Search for the cell housing the specified text and yield its [X, Y] center coordinate. 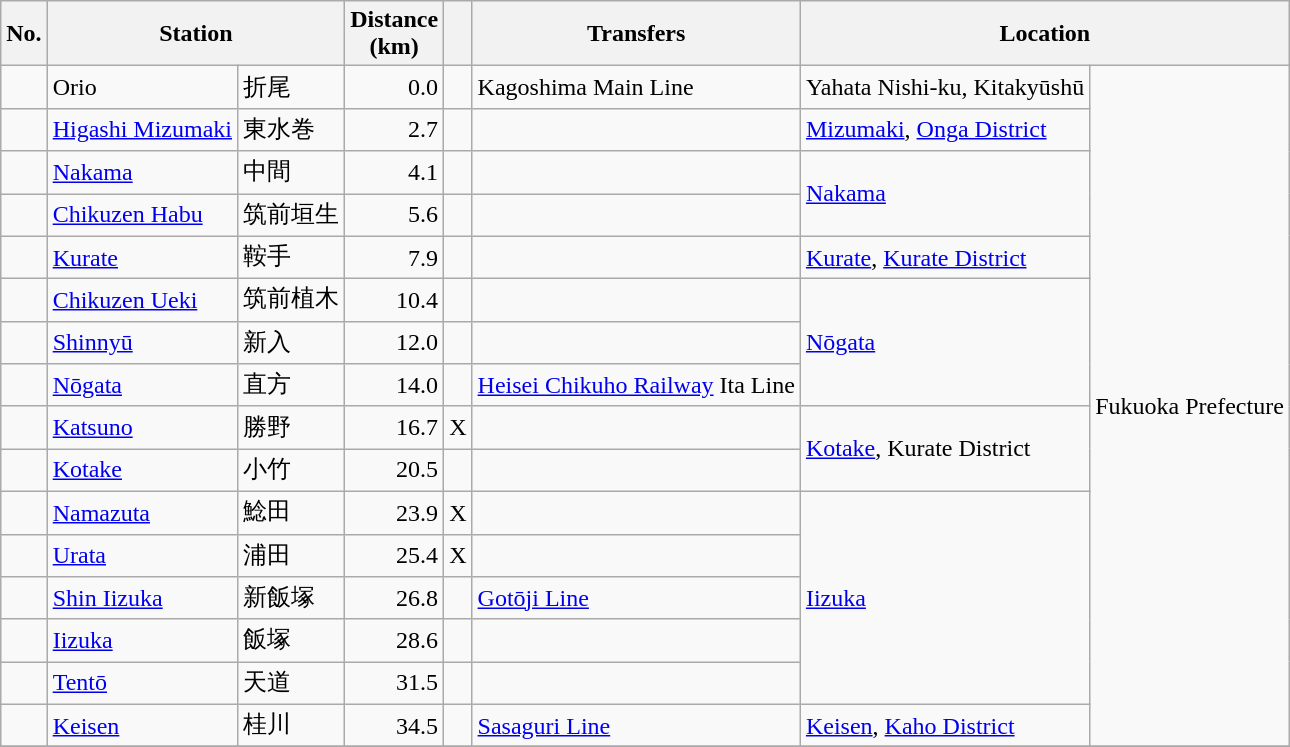
Sasaguri Line [636, 726]
直方 [292, 386]
Location [1044, 34]
Katsuno [142, 428]
Keisen [142, 726]
5.6 [394, 216]
No. [24, 34]
Distance(km) [394, 34]
桂川 [292, 726]
2.7 [394, 130]
Shinnyū [142, 342]
鯰田 [292, 512]
勝野 [292, 428]
Higashi Mizumaki [142, 130]
7.9 [394, 258]
10.4 [394, 300]
小竹 [292, 470]
Kagoshima Main Line [636, 88]
0.0 [394, 88]
Kotake, Kurate District [944, 448]
浦田 [292, 556]
34.5 [394, 726]
筑前植木 [292, 300]
東水巻 [292, 130]
Chikuzen Ueki [142, 300]
31.5 [394, 684]
折尾 [292, 88]
Keisen, Kaho District [944, 726]
天道 [292, 684]
Station [196, 34]
Heisei Chikuho Railway Ita Line [636, 386]
4.1 [394, 172]
12.0 [394, 342]
Transfers [636, 34]
20.5 [394, 470]
Shin Iizuka [142, 598]
鞍手 [292, 258]
23.9 [394, 512]
飯塚 [292, 640]
Yahata Nishi-ku, Kitakyūshū [944, 88]
14.0 [394, 386]
Tentō [142, 684]
Kurate [142, 258]
Gotōji Line [636, 598]
新飯塚 [292, 598]
Fukuoka Prefecture [1190, 406]
26.8 [394, 598]
Kotake [142, 470]
Namazuta [142, 512]
Chikuzen Habu [142, 216]
25.4 [394, 556]
Kurate, Kurate District [944, 258]
Orio [142, 88]
筑前垣生 [292, 216]
Urata [142, 556]
28.6 [394, 640]
16.7 [394, 428]
新入 [292, 342]
中間 [292, 172]
Mizumaki, Onga District [944, 130]
